For the text-containing cell, return its midpoint in [x, y] coordinate format. 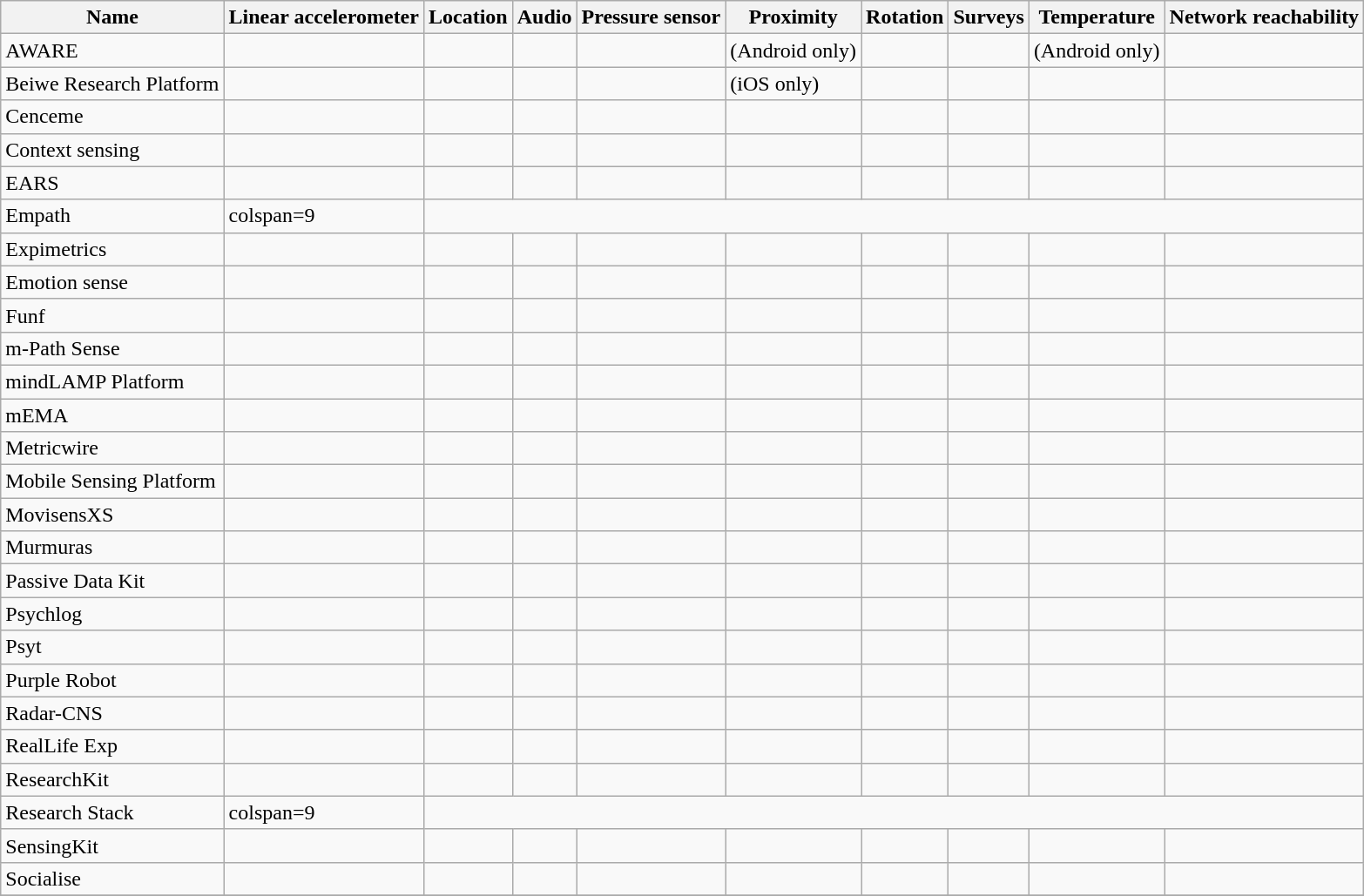
Radar-CNS [112, 713]
(iOS only) [793, 84]
RealLife Exp [112, 746]
Pressure sensor [652, 17]
Socialise [112, 879]
mindLAMP Platform [112, 381]
Funf [112, 315]
Mobile Sensing Platform [112, 482]
Location [468, 17]
Empath [112, 216]
SensingKit [112, 845]
Purple Robot [112, 680]
Name [112, 17]
Cenceme [112, 117]
MovisensXS [112, 515]
Audio [544, 17]
Psychlog [112, 614]
m-Path Sense [112, 348]
Emotion sense [112, 282]
mEMA [112, 415]
Proximity [793, 17]
Murmuras [112, 548]
Psyt [112, 647]
AWARE [112, 51]
ResearchKit [112, 779]
Network reachability [1265, 17]
Expimetrics [112, 249]
Beiwe Research Platform [112, 84]
Metricwire [112, 448]
Passive Data Kit [112, 581]
EARS [112, 183]
Surveys [989, 17]
Rotation [905, 17]
Temperature [1097, 17]
Research Stack [112, 812]
Context sensing [112, 150]
Linear accelerometer [324, 17]
